Return the [X, Y] coordinate for the center point of the cell that contains the specified text.  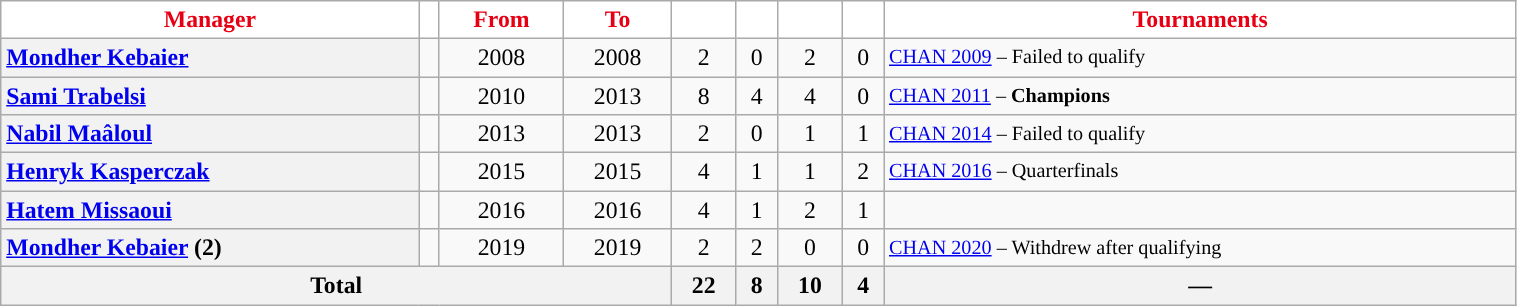
Manager [210, 20]
22 [704, 285]
To [618, 20]
CHAN 2014 – Failed to qualify [1200, 133]
2010 [501, 96]
From [501, 20]
Tournaments [1200, 20]
CHAN 2009 – Failed to qualify [1200, 58]
Total [336, 285]
Mondher Kebaier [210, 58]
Hatem Missaoui [210, 209]
Sami Trabelsi [210, 96]
Nabil Maâloul [210, 133]
CHAN 2016 – Quarterfinals [1200, 171]
CHAN 2011 – Champions [1200, 96]
Henryk Kasperczak [210, 171]
— [1200, 285]
10 [810, 285]
CHAN 2020 – Withdrew after qualifying [1200, 247]
Mondher Kebaier (2) [210, 247]
